From the cell containing the given text, extract its center point as (X, Y) coordinate. 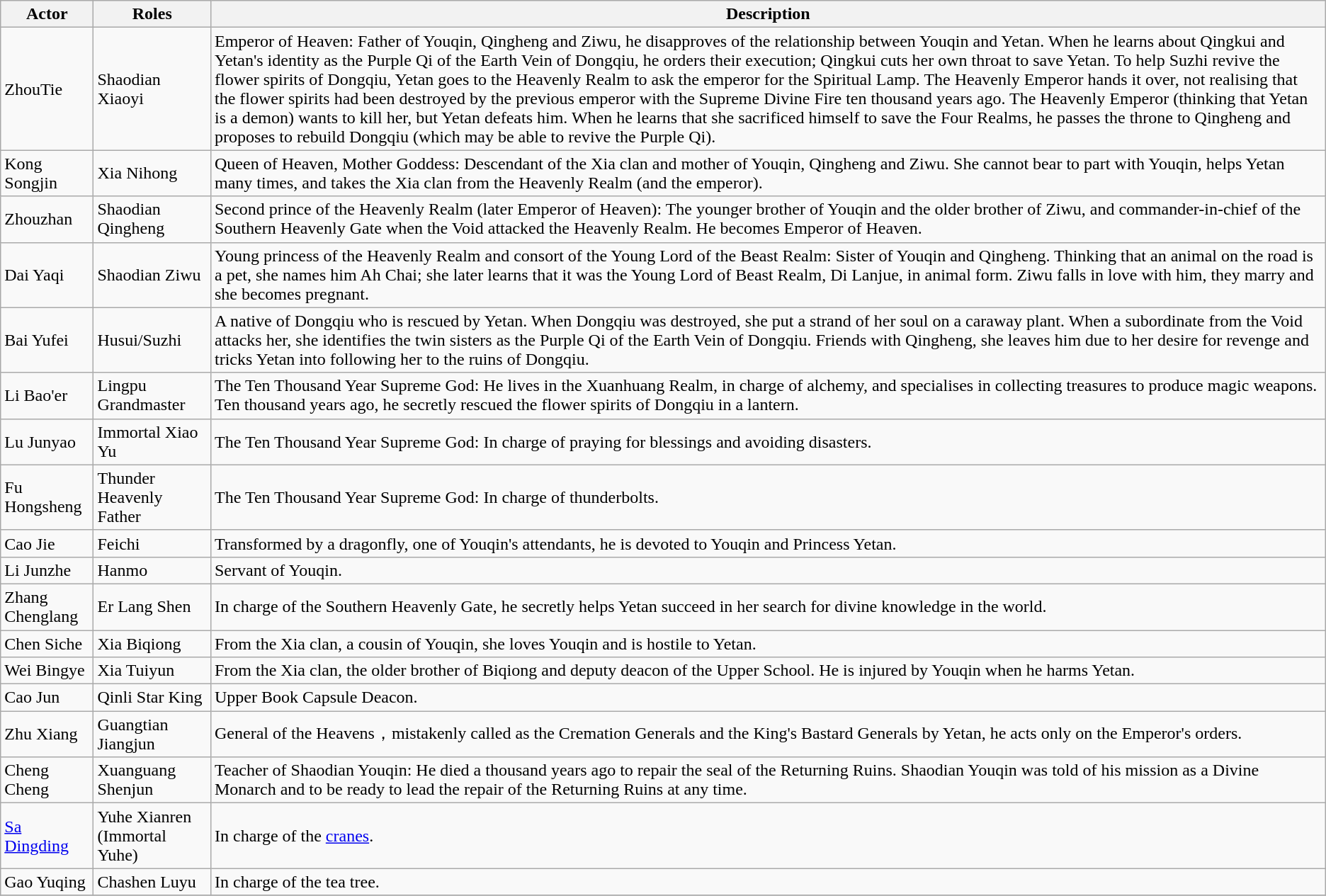
Li Bao'er (47, 395)
The Ten Thousand Year Supreme God: In charge of praying for blessings and avoiding disasters. (768, 442)
From the Xia clan, a cousin of Youqin, she loves Youqin and is hostile to Yetan. (768, 644)
Thunder Heavenly Father (152, 497)
Fu Hongsheng (47, 497)
Cheng Cheng (47, 781)
Guangtian Jiangjun (152, 734)
Servant of Youqin. (768, 570)
Li Junzhe (47, 570)
Lingpu Grandmaster (152, 395)
Immortal Xiao Yu (152, 442)
The Ten Thousand Year Supreme God: In charge of thunderbolts. (768, 497)
Description (768, 14)
Er Lang Shen (152, 606)
Upper Book Capsule Deacon. (768, 698)
Xia Nihong (152, 173)
Transformed by a dragonfly, one of Youqin's attendants, he is devoted to Youqin and Princess Yetan. (768, 543)
Cao Jie (47, 543)
General of the Heavens，mistakenly called as the Cremation Generals and the King's Bastard Generals by Yetan, he acts only on the Emperor's orders. (768, 734)
Zhouzhan (47, 220)
Xuanguang Shenjun (152, 781)
Cao Jun (47, 698)
Zhu Xiang (47, 734)
ZhouTie (47, 89)
Feichi (152, 543)
Sa Dingding (47, 836)
Yuhe Xianren (Immortal Yuhe) (152, 836)
Xia Biqiong (152, 644)
Dai Yaqi (47, 275)
Actor (47, 14)
In charge of the Southern Heavenly Gate, he secretly helps Yetan succeed in her search for divine knowledge in the world. (768, 606)
Kong Songjin (47, 173)
Chashen Luyu (152, 882)
Gao Yuqing (47, 882)
Husui/Suzhi (152, 340)
Shaodian Xiaoyi (152, 89)
Lu Junyao (47, 442)
Roles (152, 14)
Chen Siche (47, 644)
Shaodian Qingheng (152, 220)
Xia Tuiyun (152, 671)
Wei Bingye (47, 671)
In charge of the tea tree. (768, 882)
Hanmo (152, 570)
In charge of the cranes. (768, 836)
From the Xia clan, the older brother of Biqiong and deputy deacon of the Upper School. He is injured by Youqin when he harms Yetan. (768, 671)
Qinli Star King (152, 698)
Shaodian Ziwu (152, 275)
Bai Yufei (47, 340)
Zhang Chenglang (47, 606)
